Output the (x, y) coordinate of the center of the cell containing the given text.  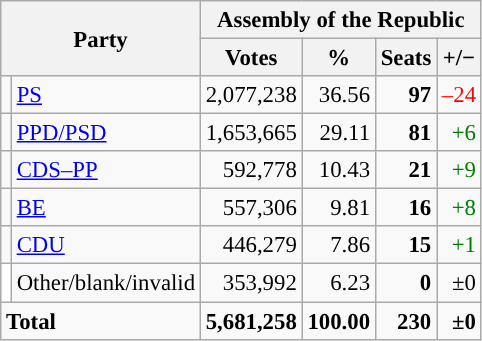
36.56 (338, 95)
BE (106, 208)
592,778 (251, 170)
+1 (460, 245)
+8 (460, 208)
Total (101, 321)
+/− (460, 58)
CDS–PP (106, 170)
230 (406, 321)
CDU (106, 245)
10.43 (338, 170)
Seats (406, 58)
97 (406, 95)
% (338, 58)
Votes (251, 58)
2,077,238 (251, 95)
6.23 (338, 283)
Party (101, 38)
5,681,258 (251, 321)
PS (106, 95)
PPD/PSD (106, 133)
0 (406, 283)
1,653,665 (251, 133)
100.00 (338, 321)
+9 (460, 170)
–24 (460, 95)
9.81 (338, 208)
7.86 (338, 245)
353,992 (251, 283)
557,306 (251, 208)
16 (406, 208)
Other/blank/invalid (106, 283)
Assembly of the Republic (340, 20)
81 (406, 133)
15 (406, 245)
21 (406, 170)
+6 (460, 133)
446,279 (251, 245)
29.11 (338, 133)
